Output the (x, y) coordinate of the center of the cell containing the given text.  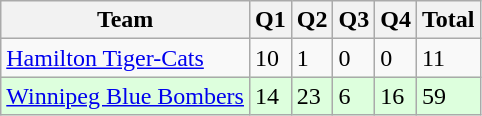
1 (312, 58)
16 (396, 96)
6 (354, 96)
14 (270, 96)
11 (448, 58)
Q1 (270, 20)
23 (312, 96)
Total (448, 20)
59 (448, 96)
Q4 (396, 20)
Hamilton Tiger-Cats (126, 58)
Winnipeg Blue Bombers (126, 96)
Q3 (354, 20)
Team (126, 20)
Q2 (312, 20)
10 (270, 58)
